Search for the cell housing the specified text and yield its [x, y] center coordinate. 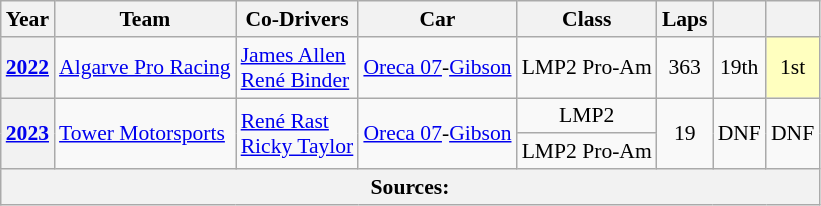
Year [28, 19]
2023 [28, 134]
Algarve Pro Racing [145, 68]
2022 [28, 68]
Tower Motorsports [145, 134]
Laps [685, 19]
363 [685, 68]
Car [437, 19]
James Allen René Binder [298, 68]
LMP2 [587, 116]
Class [587, 19]
Team [145, 19]
1st [792, 68]
René Rast Ricky Taylor [298, 134]
19th [740, 68]
Sources: [410, 187]
19 [685, 134]
Co-Drivers [298, 19]
